Pinpoint the cell where the given text exists, returning its [X, Y] midpoint coordinate. 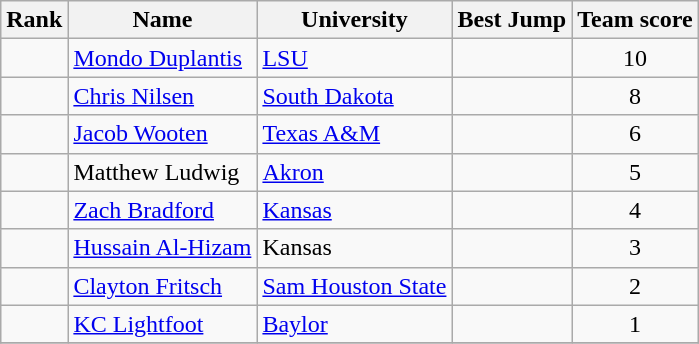
Rank [34, 20]
Mondo Duplantis [162, 58]
Baylor [354, 324]
University [354, 20]
1 [635, 324]
Matthew Ludwig [162, 172]
Zach Bradford [162, 210]
Hussain Al-Hizam [162, 248]
LSU [354, 58]
4 [635, 210]
Jacob Wooten [162, 134]
Clayton Fritsch [162, 286]
8 [635, 96]
KC Lightfoot [162, 324]
Sam Houston State [354, 286]
Akron [354, 172]
Texas A&M [354, 134]
10 [635, 58]
6 [635, 134]
Name [162, 20]
3 [635, 248]
Best Jump [512, 20]
2 [635, 286]
South Dakota [354, 96]
Team score [635, 20]
Chris Nilsen [162, 96]
5 [635, 172]
